From the cell containing the given text, extract its center point as [x, y] coordinate. 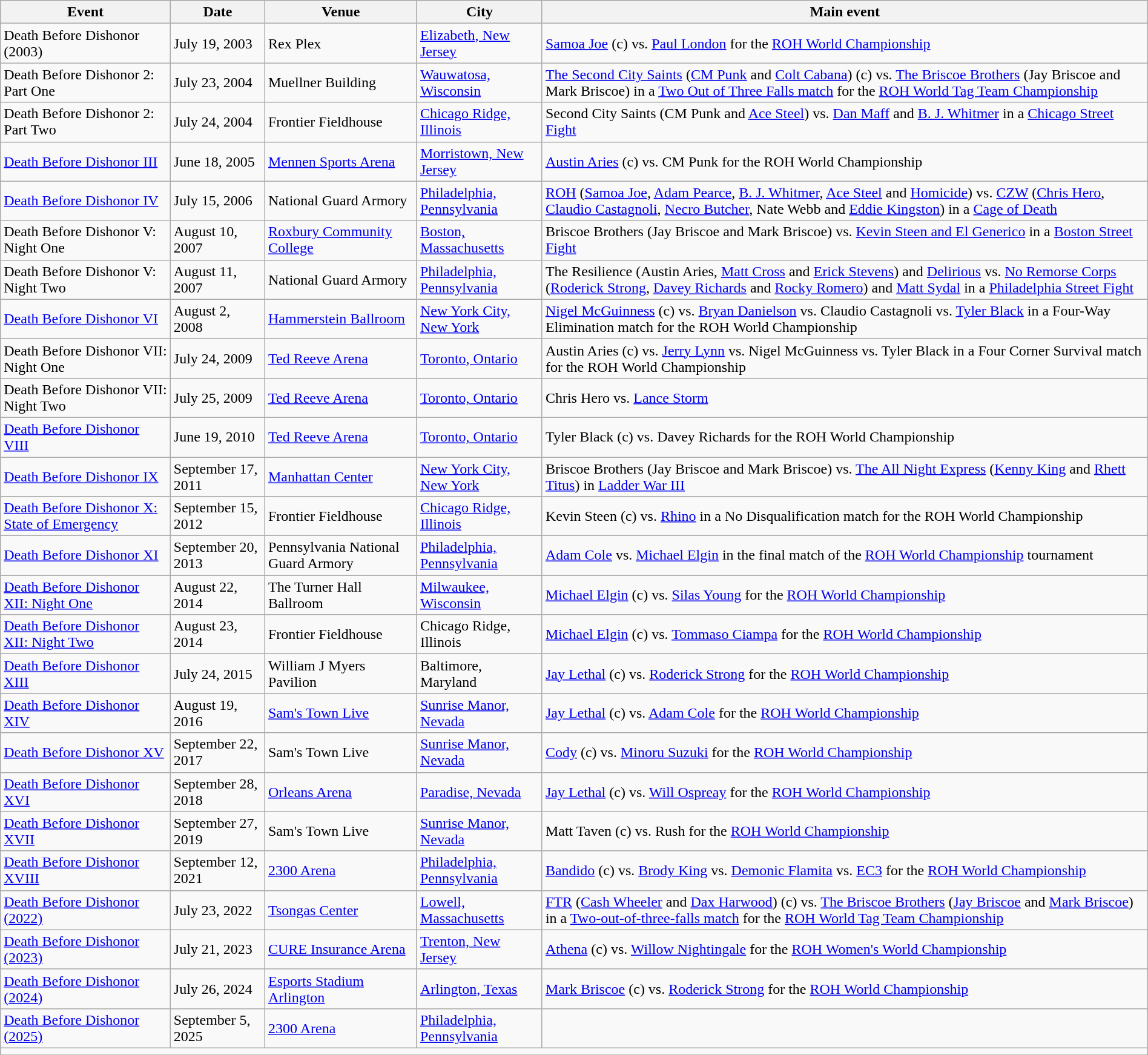
Death Before Dishonor XVIII [86, 871]
Tyler Black (c) vs. Davey Richards for the ROH World Championship [845, 437]
Death Before Dishonor XIV [86, 713]
Mark Briscoe (c) vs. Roderick Strong for the ROH World Championship [845, 988]
Morristown, New Jersey [480, 161]
Venue [340, 12]
Athena (c) vs. Willow Nightingale for the ROH Women's World Championship [845, 950]
Event [86, 12]
Arlington, Texas [480, 988]
August 23, 2014 [217, 635]
Death Before Dishonor XII: Night Two [86, 635]
CURE Insurance Arena [340, 950]
Manhattan Center [340, 476]
June 18, 2005 [217, 161]
September 27, 2019 [217, 831]
September 12, 2021 [217, 871]
Death Before Dishonor IX [86, 476]
Death Before Dishonor 2: Part Two [86, 122]
Briscoe Brothers (Jay Briscoe and Mark Briscoe) vs. The All Night Express (Kenny King and Rhett Titus) in Ladder War III [845, 476]
July 23, 2022 [217, 910]
August 22, 2014 [217, 595]
Milwaukee, Wisconsin [480, 595]
July 25, 2009 [217, 397]
William J Myers Pavilion [340, 673]
Death Before Dishonor XI [86, 556]
Death Before Dishonor III [86, 161]
August 11, 2007 [217, 280]
Death Before Dishonor VIII [86, 437]
July 24, 2015 [217, 673]
Death Before Dishonor (2023) [86, 950]
Pennsylvania National Guard Armory [340, 556]
Austin Aries (c) vs. Jerry Lynn vs. Nigel McGuinness vs. Tyler Black in a Four Corner Survival match for the ROH World Championship [845, 359]
August 2, 2008 [217, 319]
Mennen Sports Arena [340, 161]
Samoa Joe (c) vs. Paul London for the ROH World Championship [845, 44]
Death Before Dishonor V: Night One [86, 240]
Death Before Dishonor XII: Night One [86, 595]
Second City Saints (CM Punk and Ace Steel) vs. Dan Maff and B. J. Whitmer in a Chicago Street Fight [845, 122]
Michael Elgin (c) vs. Tommaso Ciampa for the ROH World Championship [845, 635]
Death Before Dishonor (2022) [86, 910]
Death Before Dishonor X: State of Emergency [86, 516]
Death Before Dishonor IV [86, 201]
September 28, 2018 [217, 792]
The Turner Hall Ballroom [340, 595]
August 10, 2007 [217, 240]
Michael Elgin (c) vs. Silas Young for the ROH World Championship [845, 595]
July 24, 2009 [217, 359]
August 19, 2016 [217, 713]
Death Before Dishonor XV [86, 752]
Death Before Dishonor XVI [86, 792]
September 17, 2011 [217, 476]
July 21, 2023 [217, 950]
July 26, 2024 [217, 988]
Death Before Dishonor VII: Night One [86, 359]
Main event [845, 12]
Death Before Dishonor (2003) [86, 44]
City [480, 12]
June 19, 2010 [217, 437]
Esports Stadium Arlington [340, 988]
Wauwatosa, Wisconsin [480, 82]
Chris Hero vs. Lance Storm [845, 397]
Orleans Arena [340, 792]
Roxbury Community College [340, 240]
Death Before Dishonor VII: Night Two [86, 397]
Death Before Dishonor V: Night Two [86, 280]
Matt Taven (c) vs. Rush for the ROH World Championship [845, 831]
Death Before Dishonor XIII [86, 673]
July 15, 2006 [217, 201]
Bandido (c) vs. Brody King vs. Demonic Flamita vs. EC3 for the ROH World Championship [845, 871]
September 20, 2013 [217, 556]
Jay Lethal (c) vs. Will Ospreay for the ROH World Championship [845, 792]
July 19, 2003 [217, 44]
Jay Lethal (c) vs. Adam Cole for the ROH World Championship [845, 713]
September 22, 2017 [217, 752]
Adam Cole vs. Michael Elgin in the final match of the ROH World Championship tournament [845, 556]
September 5, 2025 [217, 1028]
July 23, 2004 [217, 82]
Jay Lethal (c) vs. Roderick Strong for the ROH World Championship [845, 673]
Date [217, 12]
Death Before Dishonor 2: Part One [86, 82]
Hammerstein Ballroom [340, 319]
Death Before Dishonor XVII [86, 831]
Lowell, Massachusetts [480, 910]
Muellner Building [340, 82]
Nigel McGuinness (c) vs. Bryan Danielson vs. Claudio Castagnoli vs. Tyler Black in a Four-Way Elimination match for the ROH World Championship [845, 319]
Paradise, Nevada [480, 792]
Boston, Massachusetts [480, 240]
Tsongas Center [340, 910]
Death Before Dishonor (2025) [86, 1028]
Austin Aries (c) vs. CM Punk for the ROH World Championship [845, 161]
Cody (c) vs. Minoru Suzuki for the ROH World Championship [845, 752]
Elizabeth, New Jersey [480, 44]
Kevin Steen (c) vs. Rhino in a No Disqualification match for the ROH World Championship [845, 516]
Baltimore, Maryland [480, 673]
Death Before Dishonor VI [86, 319]
September 15, 2012 [217, 516]
Rex Plex [340, 44]
July 24, 2004 [217, 122]
Trenton, New Jersey [480, 950]
Death Before Dishonor (2024) [86, 988]
Briscoe Brothers (Jay Briscoe and Mark Briscoe) vs. Kevin Steen and El Generico in a Boston Street Fight [845, 240]
